For the text-containing cell, return its midpoint in (X, Y) coordinate format. 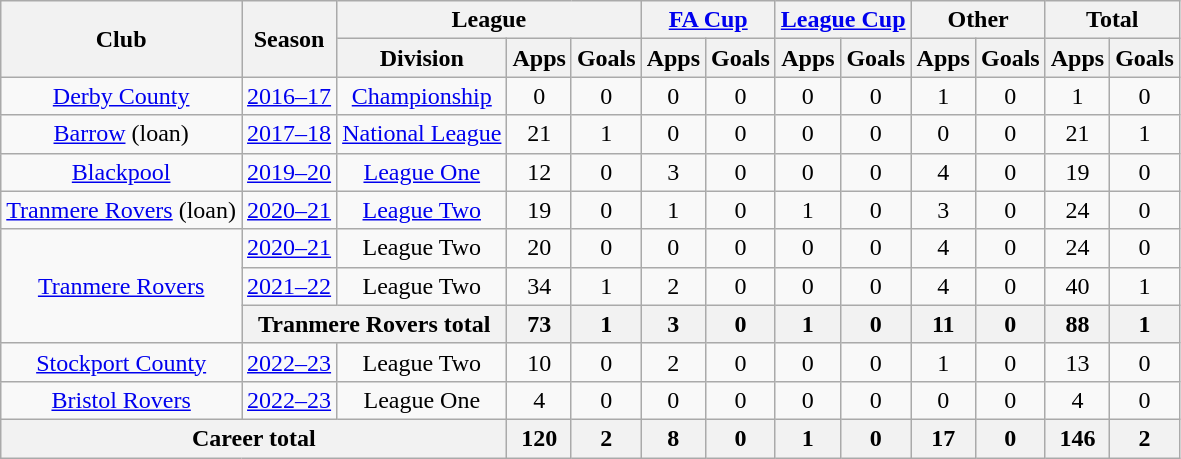
8 (673, 438)
12 (539, 172)
2017–18 (290, 134)
Tranmere Rovers (loan) (122, 210)
Blackpool (122, 172)
Total (1112, 20)
40 (1077, 286)
88 (1077, 324)
2021–22 (290, 286)
League (489, 20)
Tranmere Rovers total (374, 324)
Club (122, 39)
Stockport County (122, 362)
17 (943, 438)
National League (422, 134)
146 (1077, 438)
League Cup (843, 20)
Career total (254, 438)
Barrow (loan) (122, 134)
2019–20 (290, 172)
34 (539, 286)
10 (539, 362)
11 (943, 324)
Derby County (122, 96)
Bristol Rovers (122, 400)
Other (978, 20)
120 (539, 438)
Division (422, 58)
73 (539, 324)
FA Cup (708, 20)
Tranmere Rovers (122, 286)
Championship (422, 96)
13 (1077, 362)
Season (290, 39)
2016–17 (290, 96)
20 (539, 248)
